Determine the [X, Y] coordinate at the center of the cell enclosing the given text.  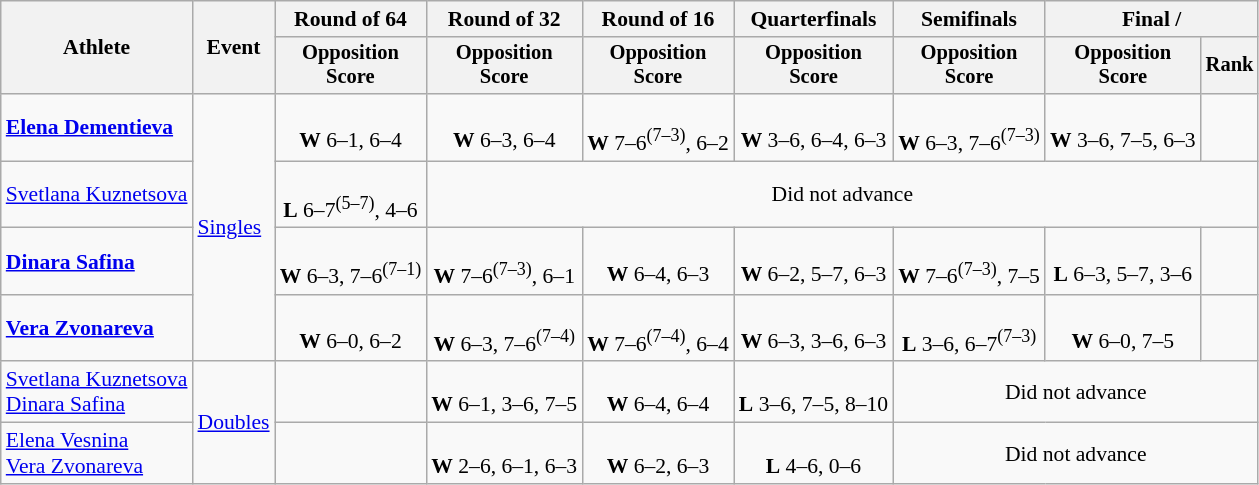
Athlete [97, 48]
W 3–6, 7–5, 6–3 [1123, 128]
W 6–3, 3–6, 6–3 [814, 328]
Semifinals [969, 19]
Final / [1152, 19]
W 2–6, 6–1, 6–3 [504, 454]
W 7–6(7–4), 6–4 [658, 328]
Svetlana Kuznetsova [97, 194]
Event [234, 48]
Vera Zvonareva [97, 328]
W 7–6(7–3), 7–5 [969, 262]
L 6–3, 5–7, 3–6 [1123, 262]
Dinara Safina [97, 262]
Svetlana KuznetsovaDinara Safina [97, 392]
W 6–1, 3–6, 7–5 [504, 392]
W 6–0, 7–5 [1123, 328]
W 6–3, 7–6(7–3) [969, 128]
W 7–6(7–3), 6–2 [658, 128]
W 6–3, 6–4 [504, 128]
Round of 16 [658, 19]
W 6–2, 5–7, 6–3 [814, 262]
W 6–1, 6–4 [351, 128]
Rank [1230, 66]
W 6–4, 6–4 [658, 392]
W 6–3, 7–6(7–1) [351, 262]
W 6–2, 6–3 [658, 454]
W 6–0, 6–2 [351, 328]
L 6–7(5–7), 4–6 [351, 194]
Round of 64 [351, 19]
L 3–6, 7–5, 8–10 [814, 392]
Round of 32 [504, 19]
L 4–6, 0–6 [814, 454]
W 6–3, 7–6(7–4) [504, 328]
Elena Dementieva [97, 128]
W 7–6(7–3), 6–1 [504, 262]
Singles [234, 228]
Doubles [234, 423]
W 6–4, 6–3 [658, 262]
L 3–6, 6–7(7–3) [969, 328]
Elena VesninaVera Zvonareva [97, 454]
Quarterfinals [814, 19]
W 3–6, 6–4, 6–3 [814, 128]
